Identify which cell holds the provided text, then report its (X, Y) central coordinate. 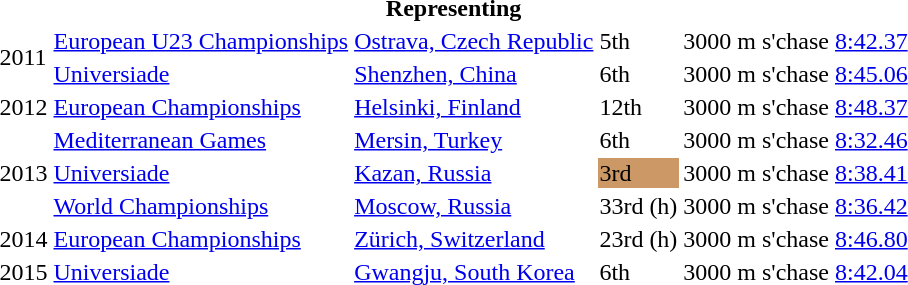
Mersin, Turkey (474, 140)
12th (638, 107)
European U23 Championships (201, 41)
World Championships (201, 206)
3rd (638, 173)
5th (638, 41)
23rd (h) (638, 239)
Kazan, Russia (474, 173)
Zürich, Switzerland (474, 239)
33rd (h) (638, 206)
Mediterranean Games (201, 140)
Ostrava, Czech Republic (474, 41)
Shenzhen, China (474, 74)
Moscow, Russia (474, 206)
Helsinki, Finland (474, 107)
